Locate the cell with the specified text and output its (X, Y) center coordinate. 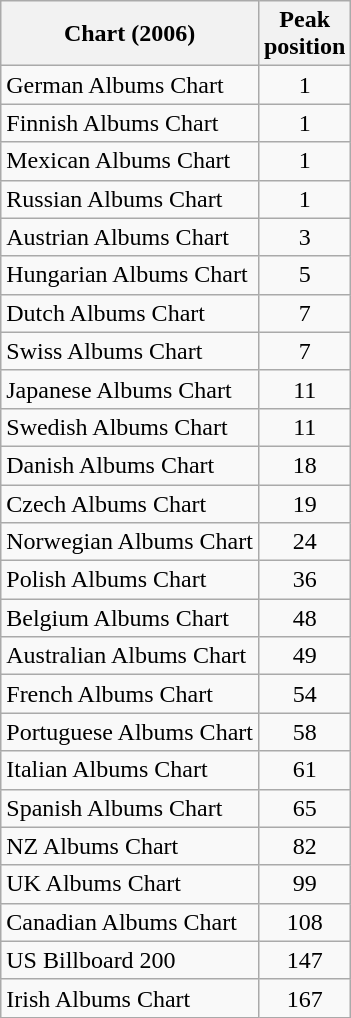
108 (304, 922)
19 (304, 503)
Swedish Albums Chart (130, 427)
36 (304, 580)
Polish Albums Chart (130, 580)
Mexican Albums Chart (130, 161)
Portuguese Albums Chart (130, 732)
NZ Albums Chart (130, 846)
German Albums Chart (130, 85)
3 (304, 237)
24 (304, 542)
Hungarian Albums Chart (130, 275)
UK Albums Chart (130, 884)
Dutch Albums Chart (130, 313)
61 (304, 770)
82 (304, 846)
147 (304, 960)
65 (304, 808)
Belgium Albums Chart (130, 618)
49 (304, 656)
Chart (2006) (130, 34)
Finnish Albums Chart (130, 123)
54 (304, 694)
Canadian Albums Chart (130, 922)
US Billboard 200 (130, 960)
99 (304, 884)
48 (304, 618)
Spanish Albums Chart (130, 808)
Danish Albums Chart (130, 465)
French Albums Chart (130, 694)
Swiss Albums Chart (130, 351)
Czech Albums Chart (130, 503)
18 (304, 465)
Austrian Albums Chart (130, 237)
Russian Albums Chart (130, 199)
Peakposition (304, 34)
Irish Albums Chart (130, 998)
Japanese Albums Chart (130, 389)
58 (304, 732)
5 (304, 275)
167 (304, 998)
Australian Albums Chart (130, 656)
Norwegian Albums Chart (130, 542)
Italian Albums Chart (130, 770)
